Find where the given text appears and provide that cell's center as (X, Y) coordinate. 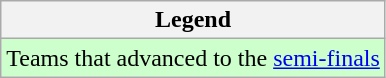
Teams that advanced to the semi-finals (194, 58)
Legend (194, 20)
